For the text-containing cell, return its midpoint in [x, y] coordinate format. 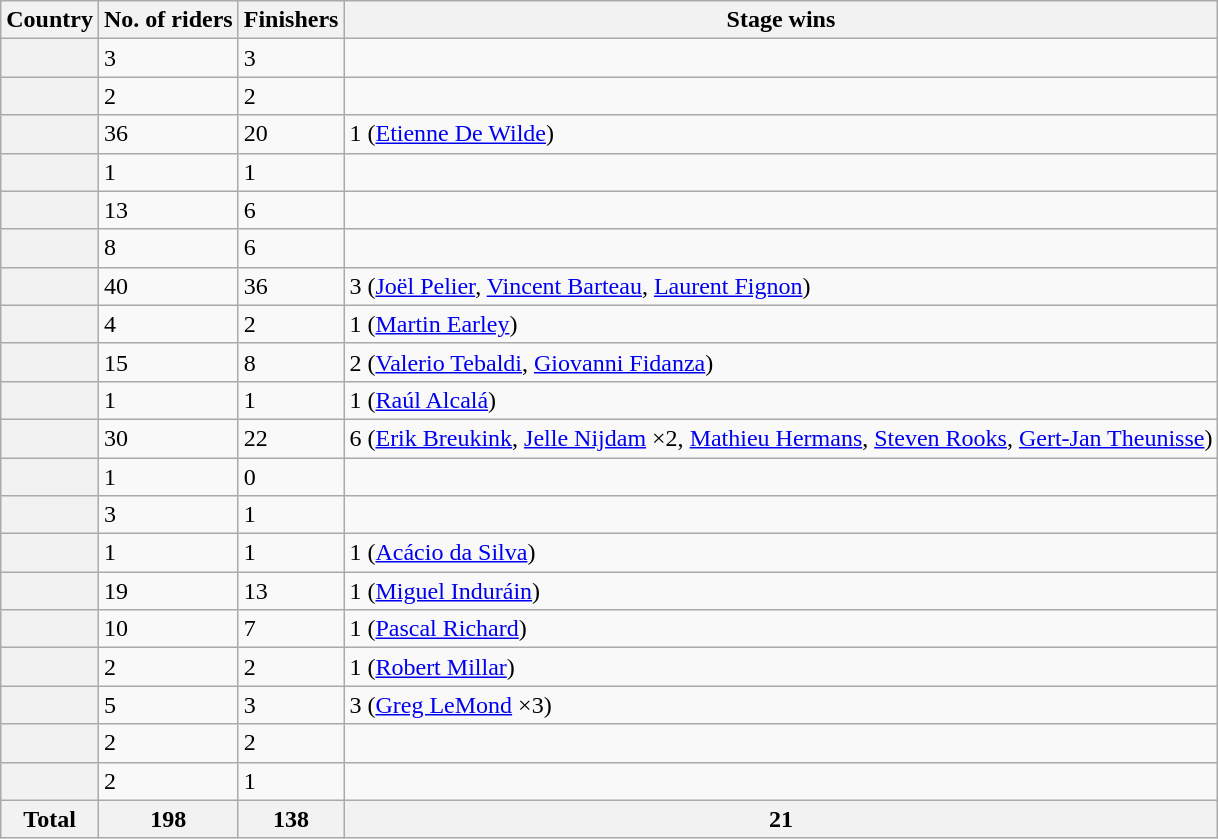
2 (Valerio Tebaldi, Giovanni Fidanza) [781, 362]
22 [291, 438]
7 [291, 629]
15 [168, 362]
1 (Etienne De Wilde) [781, 134]
1 (Robert Millar) [781, 667]
1 (Raúl Alcalá) [781, 400]
3 (Greg LeMond ×3) [781, 705]
3 (Joël Pelier, Vincent Barteau, Laurent Fignon) [781, 286]
1 (Martin Earley) [781, 324]
19 [168, 591]
20 [291, 134]
Stage wins [781, 20]
4 [168, 324]
6 (Erik Breukink, Jelle Nijdam ×2, Mathieu Hermans, Steven Rooks, Gert-Jan Theunisse) [781, 438]
Country [50, 20]
40 [168, 286]
1 (Acácio da Silva) [781, 553]
Finishers [291, 20]
0 [291, 477]
30 [168, 438]
1 (Pascal Richard) [781, 629]
No. of riders [168, 20]
198 [168, 819]
Total [50, 819]
1 (Miguel Induráin) [781, 591]
10 [168, 629]
138 [291, 819]
5 [168, 705]
21 [781, 819]
